Search for the cell housing the specified text and yield its [X, Y] center coordinate. 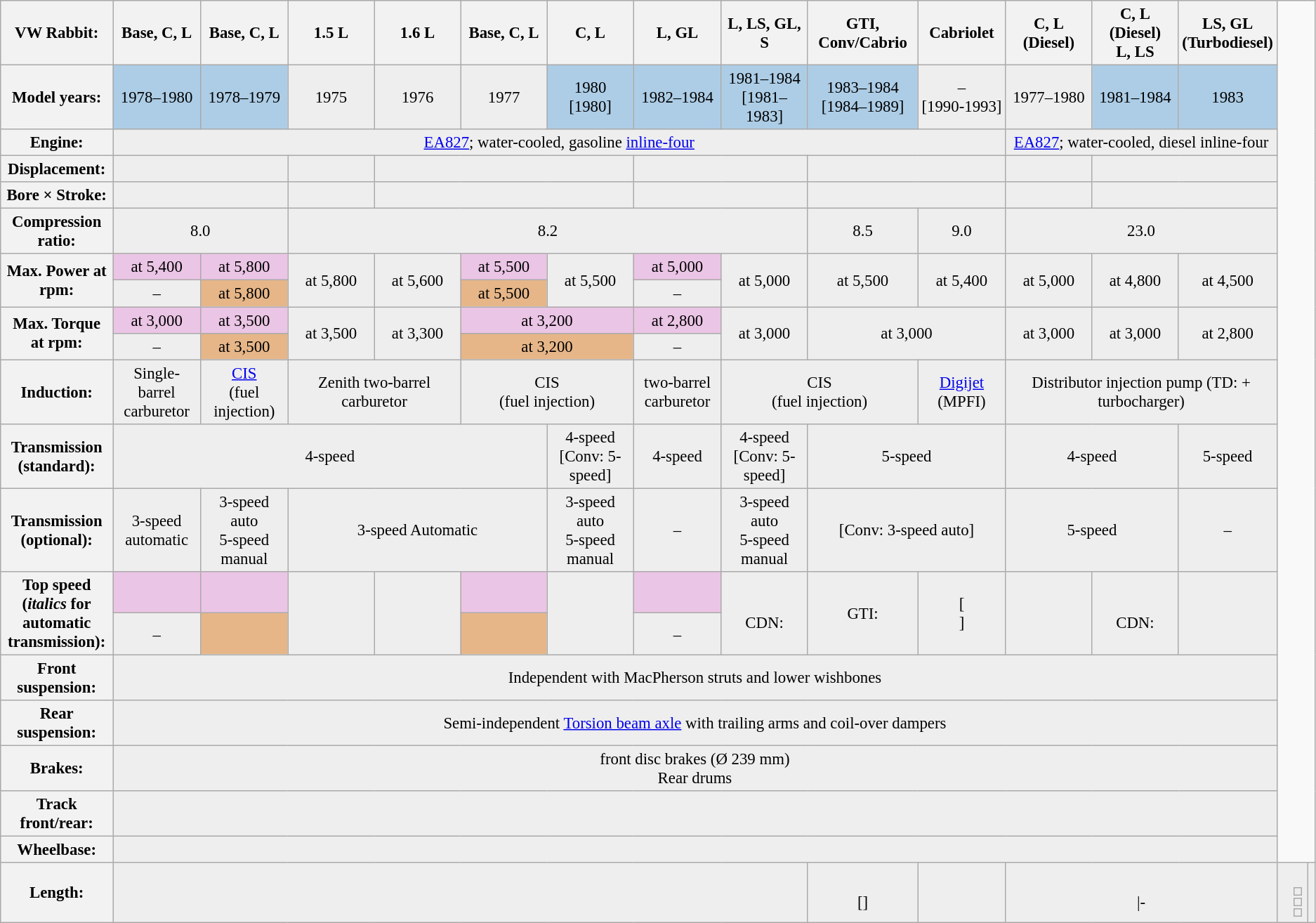
–[1990-1993] [962, 98]
Zenith two-barrel carburetor [374, 392]
1978–1980 [157, 98]
EA827; water-cooled, gasoline inline-four [559, 143]
Max. Torque at rpm: [57, 333]
Track front/rear: [57, 813]
Compression ratio: [57, 232]
Induction: [57, 392]
Single-barrel carburetor [157, 392]
at 4,800 [1135, 281]
8.2 [548, 232]
[Conv: 3-speed auto] [907, 530]
23.0 [1141, 232]
at 5,600 [417, 281]
Transmission (standard): [57, 456]
L, LS, GL, S [764, 33]
|- [1141, 893]
8.0 [201, 232]
GTI, Conv/Cabrio [862, 33]
Front suspension: [57, 677]
Semi-independent Torsion beam axle with trailing arms and coil-over dampers [695, 724]
1981–1984[1981–1983] [764, 98]
Displacement: [57, 169]
two-barrel carburetor [677, 392]
C, L (Diesel)L, LS [1135, 33]
C, L (Diesel) [1049, 33]
LS, GL (Turbodiesel) [1228, 33]
3-speed Automatic [417, 530]
at 4,500 [1228, 281]
Digijet(MPFI) [962, 392]
VW Rabbit: [57, 33]
1.5 L [331, 33]
1983–1984[1984–1989] [862, 98]
1977 [504, 98]
1978–1979 [244, 98]
Max. Power at rpm: [57, 281]
Bore × Stroke: [57, 195]
Rear suspension: [57, 724]
Distributor injection pump (TD: + turbocharger) [1141, 392]
1.6 L [417, 33]
1977–1980 [1049, 98]
1975 [331, 98]
1976 [417, 98]
Wheelbase: [57, 850]
Top speed(italics for automatic transmission): [57, 614]
Length: [57, 893]
1981–1984 [1135, 98]
Cabriolet [962, 33]
Brakes: [57, 768]
9.0 [962, 232]
1982–1984 [677, 98]
Model years: [57, 98]
3-speed automatic [157, 530]
EA827; water-cooled, diesel inline-four [1141, 143]
C, L [590, 33]
8.5 [862, 232]
Engine: [57, 143]
Independent with MacPherson struts and lower wishbones [695, 677]
1980[1980] [590, 98]
L, GL [677, 33]
Transmission (optional): [57, 530]
GTI: [862, 614]
1983 [1228, 98]
at 3,300 [417, 333]
front disc brakes (Ø 239 mm)Rear drums [695, 768]
